Pinpoint the cell where the given text exists, returning its (x, y) midpoint coordinate. 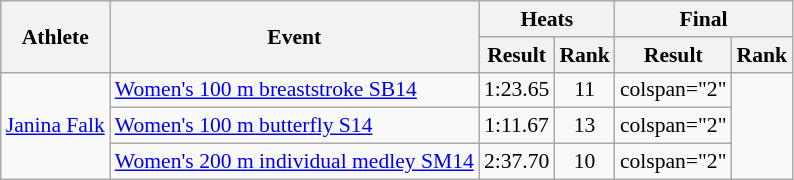
Final (704, 19)
11 (584, 90)
Athlete (56, 36)
Women's 100 m breaststroke SB14 (294, 90)
Women's 200 m individual medley SM14 (294, 162)
1:23.65 (516, 90)
13 (584, 126)
1:11.67 (516, 126)
Event (294, 36)
Women's 100 m butterfly S14 (294, 126)
Janina Falk (56, 126)
Heats (547, 19)
2:37.70 (516, 162)
10 (584, 162)
